Pinpoint the cell where the given text exists, returning its (X, Y) midpoint coordinate. 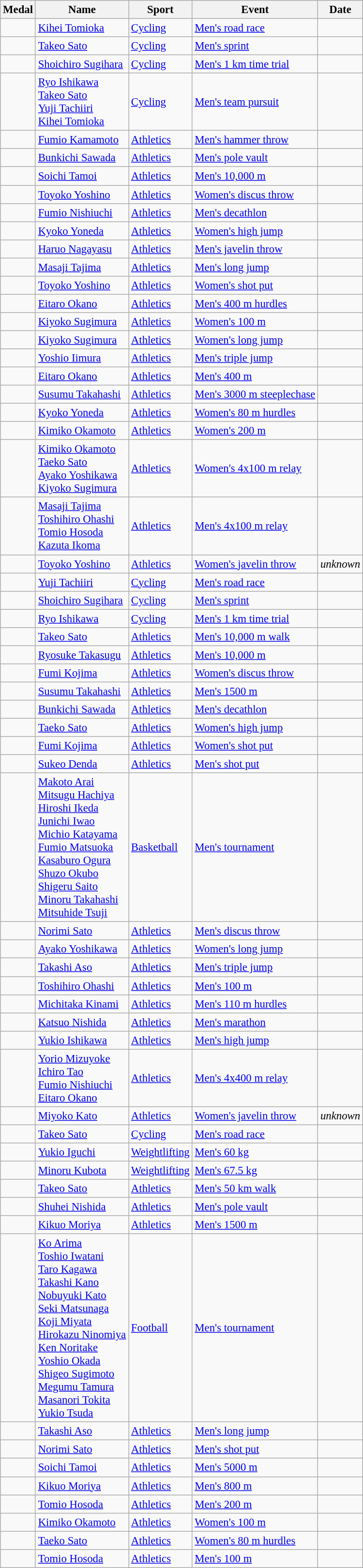
Men's 5000 m (255, 1468)
Men's marathon (255, 1022)
Men's 50 km walk (255, 1189)
Event (255, 10)
Katsuo Nishida (82, 1022)
Men's 400 m hurdles (255, 303)
Ayako Yoshikawa (82, 949)
Men's team pursuit (255, 102)
Makoto AraiMitsugu HachiyaHiroshi IkedaJunichi IwaoMichio KatayamaFumio MatsuokaKasaburo OguraShuzo OkuboShigeru SaitoMinoru TakahashiMitsuhide Tsuji (82, 847)
Men's high jump (255, 1040)
Men's hammer throw (255, 140)
Yukio Ishikawa (82, 1040)
Fumio Nishiuchi (82, 212)
Michitaka Kinami (82, 1004)
Yukio Iguchi (82, 1152)
Men's 10,000 m walk (255, 637)
Medal (18, 10)
Ryo IshikawaTakeo SatoYuji TachiiriKihei Tomioka (82, 102)
Basketball (161, 847)
Men's discus throw (255, 931)
Yuji Tachiiri (82, 582)
Haruo Nagayasu (82, 249)
Men's 400 m (255, 377)
Shuhei Nishida (82, 1207)
Yorio MizuyokeIchiro TaoFumio NishiuchiEitaro Okano (82, 1078)
Sport (161, 10)
Men's 67.5 kg (255, 1170)
Men's 200 m (255, 1504)
Fumio Kamamoto (82, 140)
Football (161, 1328)
Kimiko OkamotoTaeko SatoAyako YoshikawaKiyoko Sugimura (82, 468)
Men's 110 m hurdles (255, 1004)
Men's 4x100 m relay (255, 527)
Men's 4x400 m relay (255, 1078)
Sukeo Denda (82, 764)
Women's 4x100 m relay (255, 468)
Yoshio Iimura (82, 358)
Ryo Ishikawa (82, 618)
Miyoko Kato (82, 1116)
Men's 60 kg (255, 1152)
Men's 3000 m steeplechase (255, 394)
Masaji TajimaToshihiro OhashiTomio HosodaKazuta Ikoma (82, 527)
Ryosuke Takasugu (82, 655)
Date (341, 10)
Men's 800 m (255, 1486)
Men's javelin throw (255, 249)
Name (82, 10)
Masaji Tajima (82, 267)
Toshihiro Ohashi (82, 986)
Women's 200 m (255, 431)
Kihei Tomioka (82, 28)
Minoru Kubota (82, 1170)
